Identify which cell holds the provided text, then report its (X, Y) central coordinate. 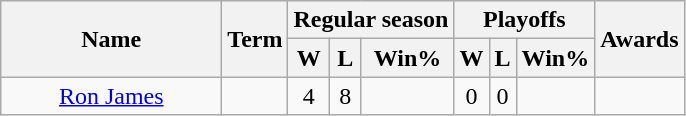
Awards (640, 39)
Term (255, 39)
Regular season (371, 20)
Playoffs (524, 20)
Ron James (112, 96)
4 (308, 96)
Name (112, 39)
8 (345, 96)
